Output the (x, y) coordinate of the center of the cell containing the given text.  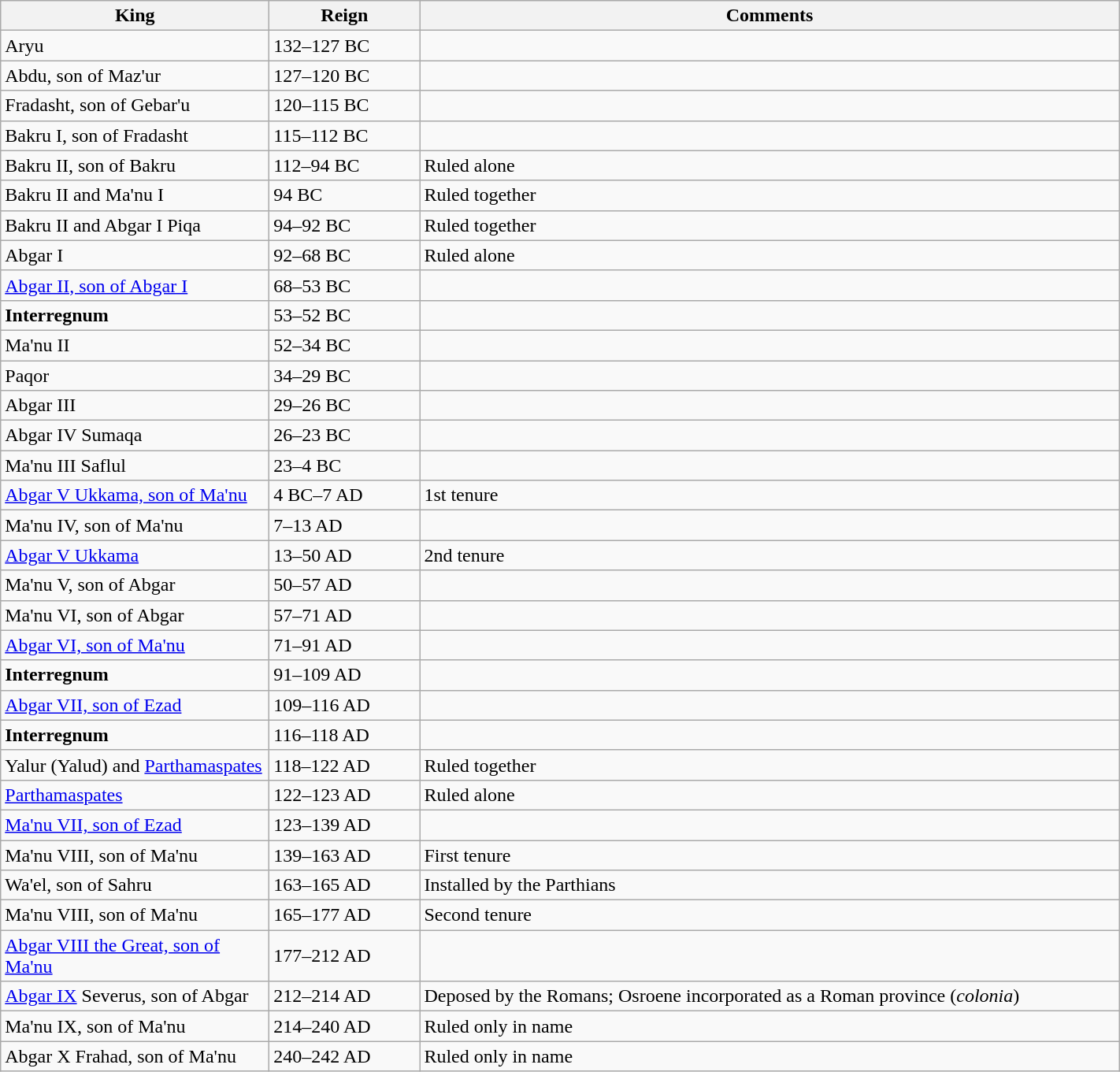
Bakru II and Abgar I Piqa (135, 225)
Bakru II and Ma'nu I (135, 195)
Abdu, son of Maz'ur (135, 76)
118–122 AD (345, 765)
Yalur (Yalud) and Parthamaspates (135, 765)
Wa'el, son of Sahru (135, 885)
26–23 BC (345, 436)
Installed by the Parthians (770, 885)
Abgar III (135, 406)
34–29 BC (345, 376)
92–68 BC (345, 255)
Abgar VI, son of Ma'nu (135, 645)
109–116 AD (345, 705)
23–4 BC (345, 466)
Second tenure (770, 915)
Ma'nu IV, son of Ma'nu (135, 525)
1st tenure (770, 495)
Ma'nu VI, son of Abgar (135, 615)
Ma'nu IX, son of Ma'nu (135, 1026)
Abgar II, son of Abgar I (135, 285)
Abgar I (135, 255)
Bakru II, son of Bakru (135, 165)
Abgar V Ukkama, son of Ma'nu (135, 495)
163–165 AD (345, 885)
214–240 AD (345, 1026)
177–212 AD (345, 956)
Ma'nu III Saflul (135, 466)
116–118 AD (345, 735)
Abgar X Frahad, son of Ma'nu (135, 1056)
68–53 BC (345, 285)
139–163 AD (345, 855)
Ma'nu II (135, 345)
Reign (345, 16)
Ma'nu VII, son of Ezad (135, 825)
52–34 BC (345, 345)
Parthamaspates (135, 795)
Bakru I, son of Fradasht (135, 135)
94–92 BC (345, 225)
91–109 AD (345, 675)
First tenure (770, 855)
4 BC–7 AD (345, 495)
Ma'nu V, son of Abgar (135, 585)
115–112 BC (345, 135)
57–71 AD (345, 615)
94 BC (345, 195)
Deposed by the Romans; Osroene incorporated as a Roman province (colonia) (770, 996)
Abgar IX Severus, son of Abgar (135, 996)
Comments (770, 16)
Abgar V Ukkama (135, 555)
120–115 BC (345, 106)
50–57 AD (345, 585)
King (135, 16)
127–120 BC (345, 76)
132–127 BC (345, 46)
71–91 AD (345, 645)
7–13 AD (345, 525)
Abgar VII, son of Ezad (135, 705)
29–26 BC (345, 406)
112–94 BC (345, 165)
123–139 AD (345, 825)
Abgar IV Sumaqa (135, 436)
212–214 AD (345, 996)
2nd tenure (770, 555)
Aryu (135, 46)
240–242 AD (345, 1056)
Abgar VIII the Great, son of Ma'nu (135, 956)
165–177 AD (345, 915)
53–52 BC (345, 315)
Fradasht, son of Gebar'u (135, 106)
122–123 AD (345, 795)
Paqor (135, 376)
13–50 AD (345, 555)
